Search for the cell housing the specified text and yield its (X, Y) center coordinate. 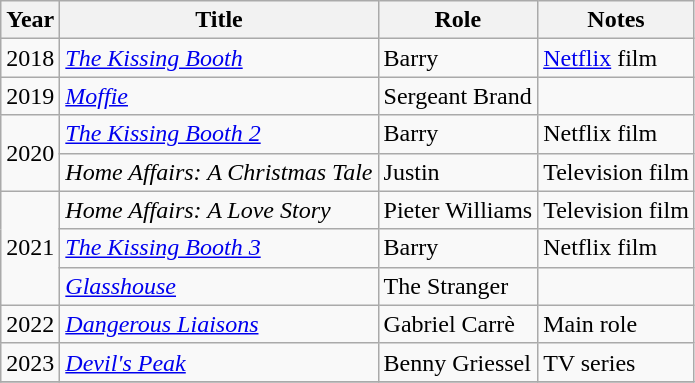
Benny Griessel (458, 362)
2022 (30, 324)
The Stranger (458, 286)
Gabriel Carrè (458, 324)
Main role (616, 324)
Dangerous Liaisons (219, 324)
The Kissing Booth (219, 58)
2020 (30, 153)
The Kissing Booth 2 (219, 134)
The Kissing Booth 3 (219, 248)
2018 (30, 58)
Home Affairs: A Love Story (219, 210)
Moffie (219, 96)
Glasshouse (219, 286)
Title (219, 20)
TV series (616, 362)
Year (30, 20)
Devil's Peak (219, 362)
Notes (616, 20)
Home Affairs: A Christmas Tale (219, 172)
2021 (30, 248)
Role (458, 20)
Pieter Williams (458, 210)
Sergeant Brand (458, 96)
Justin (458, 172)
2019 (30, 96)
2023 (30, 362)
